Detect which cell encompasses the target text, then output its (x, y) center coordinate. 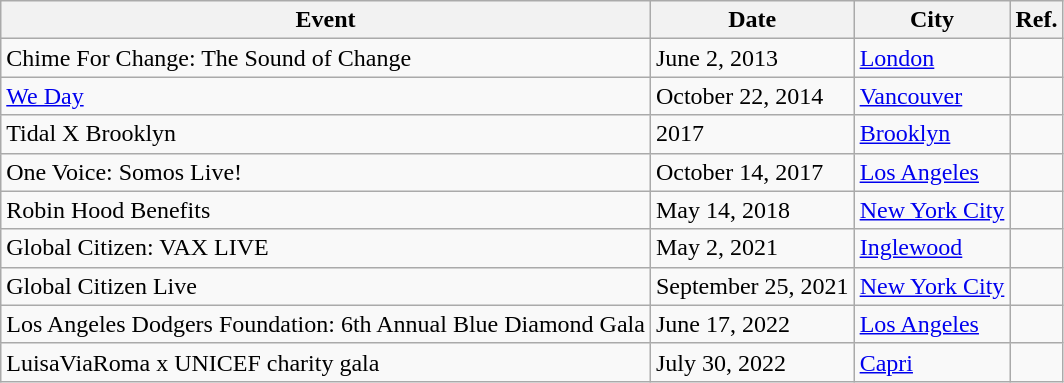
October 14, 2017 (752, 172)
One Voice: Somos Live! (326, 172)
City (932, 20)
October 22, 2014 (752, 96)
June 17, 2022 (752, 324)
Global Citizen Live (326, 286)
We Day (326, 96)
2017 (752, 134)
Event (326, 20)
June 2, 2013 (752, 58)
July 30, 2022 (752, 362)
Global Citizen: VAX LIVE (326, 248)
May 2, 2021 (752, 248)
Date (752, 20)
London (932, 58)
Ref. (1036, 20)
Robin Hood Benefits (326, 210)
Inglewood (932, 248)
Vancouver (932, 96)
Los Angeles Dodgers Foundation: 6th Annual Blue Diamond Gala (326, 324)
September 25, 2021 (752, 286)
LuisaViaRoma x UNICEF charity gala (326, 362)
Chime For Change: The Sound of Change (326, 58)
Brooklyn (932, 134)
Capri (932, 362)
May 14, 2018 (752, 210)
Tidal X Brooklyn (326, 134)
